From the cell containing the given text, extract its center point as (x, y) coordinate. 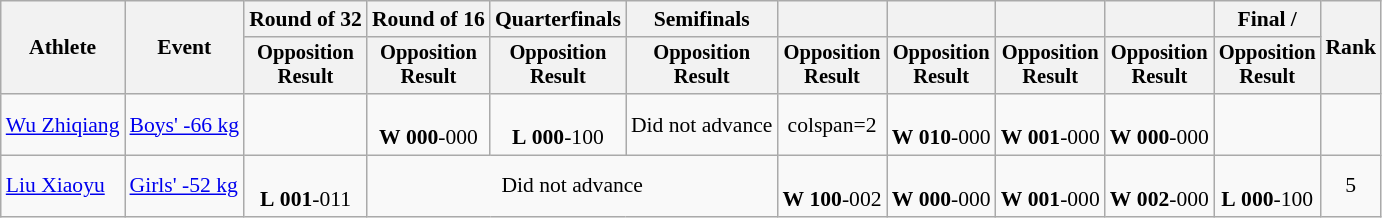
Round of 16 (428, 19)
Rank (1350, 48)
Girls' -52 kg (185, 186)
Quarterfinals (558, 19)
Round of 32 (306, 19)
Liu Xiaoyu (63, 186)
Event (185, 48)
W 100-002 (832, 186)
Boys' -66 kg (185, 124)
W 010-000 (942, 124)
Final / (1268, 19)
Wu Zhiqiang (63, 124)
colspan=2 (832, 124)
5 (1350, 186)
L 001-011 (306, 186)
Semifinals (702, 19)
Athlete (63, 48)
W 002-000 (1160, 186)
